Extract the [X, Y] coordinate from the center of the cell holding the provided text.  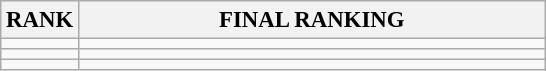
FINAL RANKING [312, 20]
RANK [40, 20]
